Provide the (x, y) coordinate of the cell's center where the given text is located.  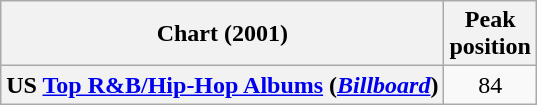
84 (490, 85)
Chart (2001) (222, 34)
US Top R&B/Hip-Hop Albums (Billboard) (222, 85)
Peakposition (490, 34)
